Output the [x, y] coordinate of the center of the cell containing the given text.  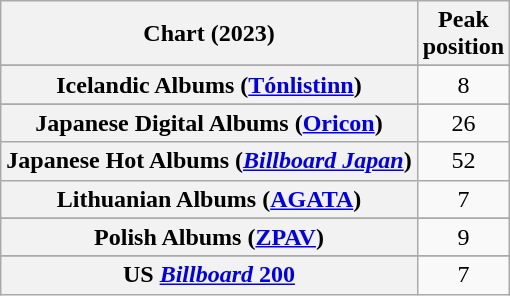
9 [463, 237]
Japanese Hot Albums (Billboard Japan) [209, 161]
Chart (2023) [209, 34]
Japanese Digital Albums (Oricon) [209, 123]
52 [463, 161]
Icelandic Albums (Tónlistinn) [209, 85]
26 [463, 123]
Polish Albums (ZPAV) [209, 237]
Lithuanian Albums (AGATA) [209, 199]
Peakposition [463, 34]
US Billboard 200 [209, 275]
8 [463, 85]
